Detect which cell encompasses the target text, then output its (X, Y) center coordinate. 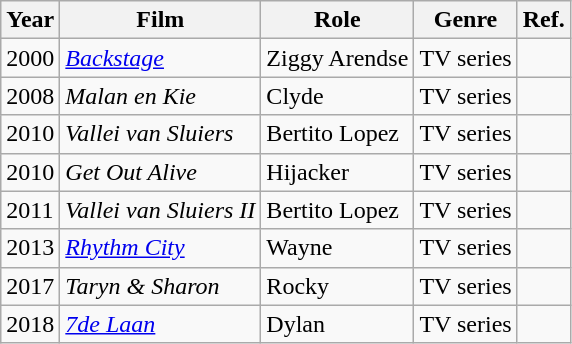
Genre (466, 20)
2011 (30, 210)
Dylan (338, 324)
2018 (30, 324)
2017 (30, 286)
Taryn & Sharon (160, 286)
Ziggy Arendse (338, 58)
Role (338, 20)
Get Out Alive (160, 172)
Ref. (544, 20)
Vallei van Sluiers II (160, 210)
Rhythm City (160, 248)
Vallei van Sluiers (160, 134)
Wayne (338, 248)
7de Laan (160, 324)
Hijacker (338, 172)
Clyde (338, 96)
Malan en Kie (160, 96)
Rocky (338, 286)
Film (160, 20)
Year (30, 20)
2013 (30, 248)
2008 (30, 96)
Backstage (160, 58)
2000 (30, 58)
